Detect which cell encompasses the target text, then output its [X, Y] center coordinate. 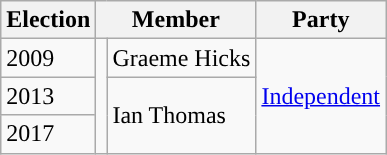
Election [48, 20]
2009 [48, 58]
Ian Thomas [182, 115]
2017 [48, 134]
Party [321, 20]
Independent [321, 96]
2013 [48, 96]
Graeme Hicks [182, 58]
Member [176, 20]
